Provide the (X, Y) coordinate of the cell's center where the given text is located.  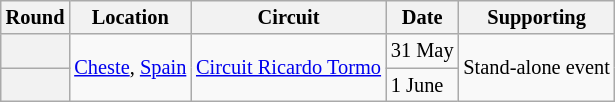
1 June (422, 85)
Round (36, 17)
Circuit Ricardo Tormo (288, 68)
31 May (422, 51)
Supporting (536, 17)
Stand-alone event (536, 68)
Circuit (288, 17)
Date (422, 17)
Location (130, 17)
Cheste, Spain (130, 68)
